For the text-containing cell, return its midpoint in [X, Y] coordinate format. 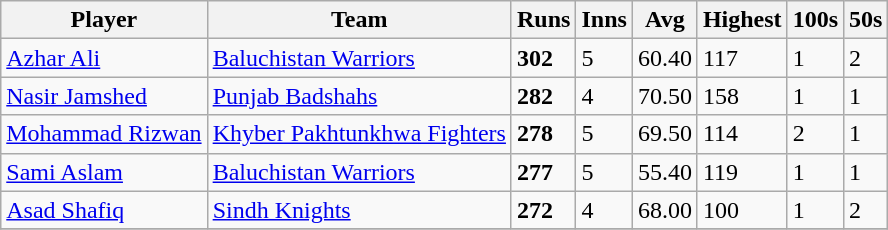
302 [543, 58]
Sindh Knights [359, 210]
278 [543, 134]
114 [742, 134]
Asad Shafiq [104, 210]
Team [359, 20]
68.00 [664, 210]
277 [543, 172]
Mohammad Rizwan [104, 134]
282 [543, 96]
272 [543, 210]
Player [104, 20]
119 [742, 172]
Nasir Jamshed [104, 96]
Punjab Badshahs [359, 96]
70.50 [664, 96]
100 [742, 210]
Inns [604, 20]
50s [866, 20]
Runs [543, 20]
Khyber Pakhtunkhwa Fighters [359, 134]
158 [742, 96]
100s [815, 20]
Avg [664, 20]
Sami Aslam [104, 172]
69.50 [664, 134]
60.40 [664, 58]
Azhar Ali [104, 58]
Highest [742, 20]
117 [742, 58]
55.40 [664, 172]
